Capture the cell that displays the provided text and extract its (X, Y) central coordinate. 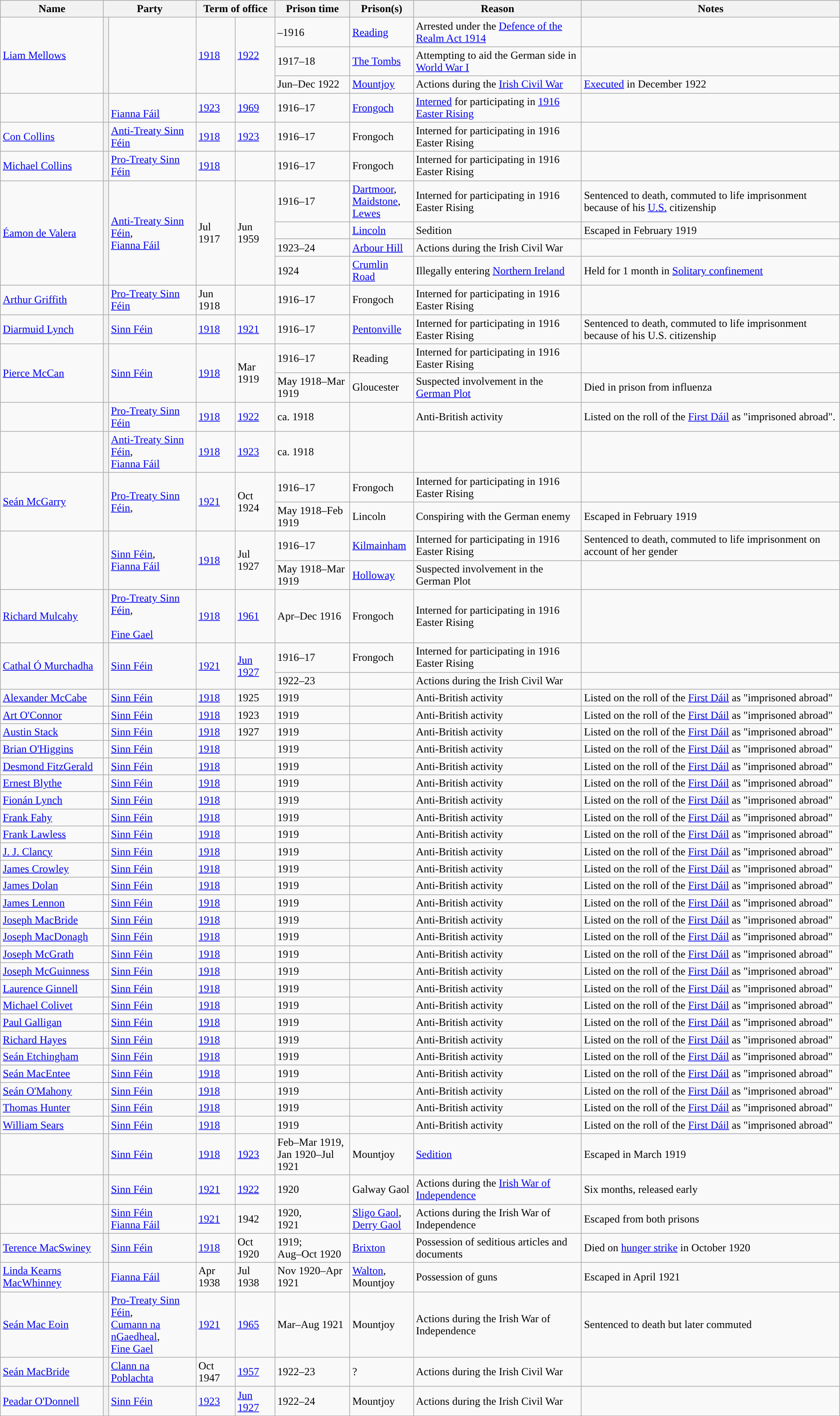
Oct 1920 (255, 1248)
William Sears (52, 1125)
James Lennon (52, 903)
Held for 1 month in Solitary confinement (711, 270)
Liam Mellows (52, 55)
Party (150, 9)
Jun 1959 (255, 233)
1969 (255, 108)
Escaped in April 1921 (711, 1277)
Richard Hayes (52, 1039)
Sentenced to death but later commuted (711, 1324)
Paul Galligan (52, 1022)
1957 (255, 1372)
Thomas Hunter (52, 1108)
Cathal Ó Murchadha (52, 666)
Listed on the roll of the First Dáil as "imprisoned abroad". (711, 417)
Nov 1920–Apr 1921 (312, 1277)
Arrested under the Defence of the Realm Act 1914 (497, 32)
Notes (711, 9)
Linda Kearns MacWhinney (52, 1277)
1920,1921 (312, 1218)
1924 (312, 270)
Died on hunger strike in October 1920 (711, 1248)
Term of office (236, 9)
Michael Collins (52, 166)
James Dolan (52, 886)
Laurence Ginnell (52, 988)
Joseph McGuinness (52, 971)
Jul 1927 (255, 560)
1961 (255, 616)
Seán Mac Eoin (52, 1324)
Joseph MacDonagh (52, 937)
Jul 1917 (215, 233)
Seán Etchingham (52, 1057)
Executed in December 1922 (711, 84)
Mar–Aug 1921 (312, 1324)
Con Collins (52, 136)
Desmond FitzGerald (52, 766)
Frank Fahy (52, 818)
Michael Colivet (52, 1005)
1919;Aug–Oct 1920 (312, 1248)
1942 (255, 1218)
Kilmainham (382, 546)
Pro-Treaty Sinn Féin,Cumann na nGaedheal,Fine Gael (153, 1324)
? (382, 1372)
Sinn Féin,Fianna Fáil (153, 560)
Apr–Dec 1916 (312, 616)
Name (52, 9)
Seán O'Mahony (52, 1091)
1923–24 (312, 247)
Gloucester (382, 388)
Died in prison from influenza (711, 388)
May 1918–Feb 1919 (312, 516)
1927 (255, 732)
Reason (497, 9)
Jun–Dec 1922 (312, 84)
Apr 1938 (215, 1277)
Seán MacBride (52, 1372)
Prison time (312, 9)
Éamon de Valera (52, 233)
1965 (255, 1324)
Anti-Treaty Sinn Féin (153, 136)
Attempting to aid the German side in World War I (497, 61)
Austin Stack (52, 732)
Conspiring with the German enemy (497, 516)
1917–18 (312, 61)
Seán McGarry (52, 502)
1920 (312, 1190)
Galway Gaol (382, 1190)
Possession of seditious articles and documents (497, 1248)
Art O'Connor (52, 715)
Pro-Treaty Sinn Féin, (153, 502)
Feb–Mar 1919,Jan 1920–Jul 1921 (312, 1154)
–1916 (312, 32)
Six months, released early (711, 1190)
Brian O'Higgins (52, 749)
Richard Mulcahy (52, 616)
Arbour Hill (382, 247)
Alexander McCabe (52, 698)
1925 (255, 698)
Illegally entering Northern Ireland (497, 270)
Joseph MacBride (52, 920)
Mar 1919 (255, 373)
Sligo Gaol,Derry Gaol (382, 1218)
Pierce McCan (52, 373)
Oct 1947 (215, 1372)
Terence MacSwiney (52, 1248)
Arthur Griffith (52, 300)
Pentonville (382, 329)
Diarmuid Lynch (52, 329)
Clann na Poblachta (153, 1372)
Prison(s) (382, 9)
Frank Lawless (52, 835)
Peadar O'Donnell (52, 1401)
Dartmoor,Maidstone,Lewes (382, 201)
Sentenced to death, commuted to life imprisonment on account of her gender (711, 546)
Joseph McGrath (52, 954)
Holloway (382, 575)
Oct 1924 (255, 502)
Ernest Blythe (52, 783)
Sinn FéinFianna Fáil (153, 1218)
Seán MacEntee (52, 1074)
1922–24 (312, 1401)
Crumlin Road (382, 270)
Jul 1938 (255, 1277)
Escaped in March 1919 (711, 1154)
J. J. Clancy (52, 852)
Walton,Mountjoy (382, 1277)
Jun 1918 (215, 300)
Escaped from both prisons (711, 1218)
Pro-Treaty Sinn Féin,Fine Gael (153, 616)
Brixton (382, 1248)
Possession of guns (497, 1277)
James Crowley (52, 869)
The Tombs (382, 61)
Fionán Lynch (52, 800)
